Scan for the cell matching the given text and deliver its [X, Y] coordinate at center. 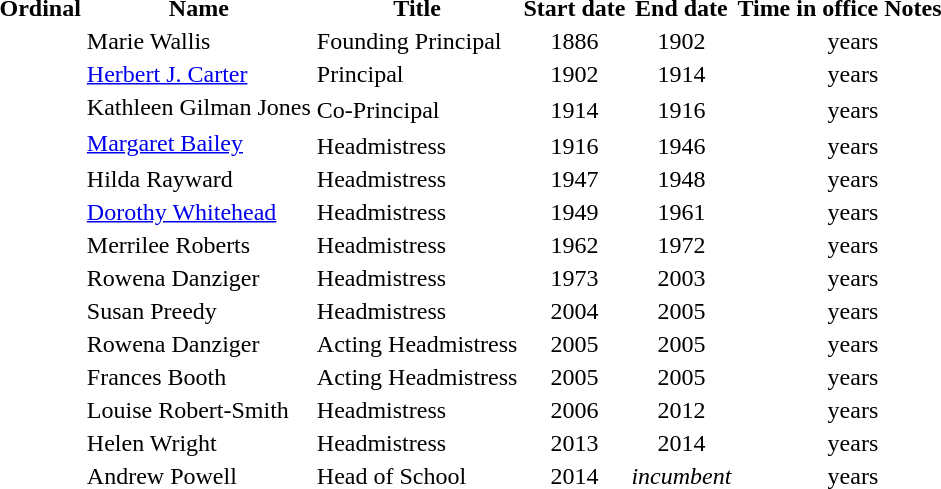
Herbert J. Carter [198, 74]
Merrilee Roberts [198, 245]
2012 [682, 410]
1961 [682, 212]
1947 [574, 179]
1972 [682, 245]
2006 [574, 410]
2004 [574, 311]
1973 [574, 278]
Founding Principal [417, 41]
2013 [574, 443]
1948 [682, 179]
1886 [574, 41]
Helen Wright [198, 443]
Kathleen Gilman Jones [198, 107]
1949 [574, 212]
Hilda Rayward [198, 179]
Principal [417, 74]
Dorothy Whitehead [198, 212]
Susan Preedy [198, 311]
Louise Robert-Smith [198, 410]
2003 [682, 278]
Margaret Bailey [198, 143]
Marie Wallis [198, 41]
Co-Principal [417, 110]
1962 [574, 245]
1946 [682, 146]
2014 [682, 443]
Frances Booth [198, 377]
